Search for the cell housing the specified text and yield its [X, Y] center coordinate. 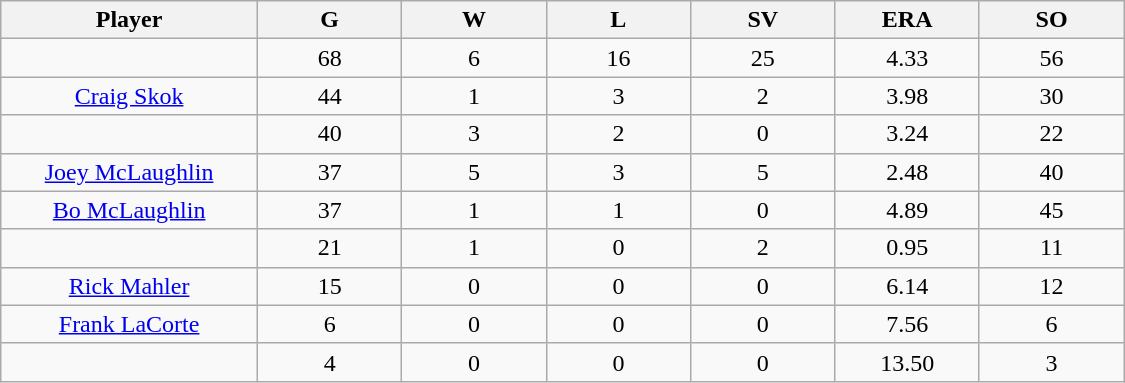
68 [329, 58]
Frank LaCorte [130, 324]
W [474, 20]
3.98 [907, 96]
4.33 [907, 58]
6.14 [907, 286]
16 [618, 58]
13.50 [907, 362]
Bo McLaughlin [130, 210]
Player [130, 20]
SV [763, 20]
4.89 [907, 210]
ERA [907, 20]
SO [1052, 20]
Craig Skok [130, 96]
22 [1052, 134]
L [618, 20]
45 [1052, 210]
21 [329, 248]
11 [1052, 248]
3.24 [907, 134]
25 [763, 58]
56 [1052, 58]
44 [329, 96]
Rick Mahler [130, 286]
0.95 [907, 248]
12 [1052, 286]
4 [329, 362]
2.48 [907, 172]
G [329, 20]
Joey McLaughlin [130, 172]
30 [1052, 96]
15 [329, 286]
7.56 [907, 324]
